From the cell containing the given text, extract its center point as [X, Y] coordinate. 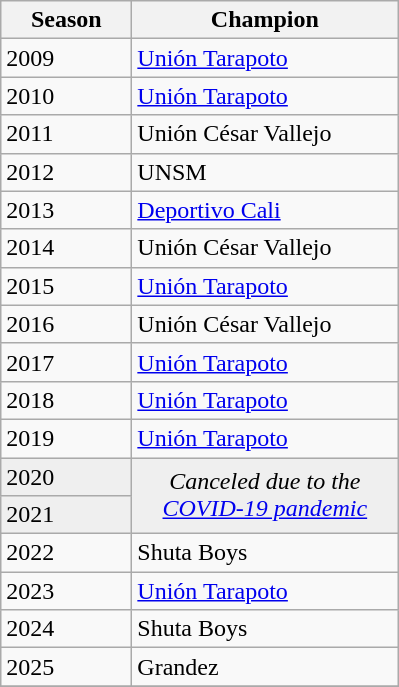
2010 [66, 96]
2016 [66, 324]
2012 [66, 172]
2019 [66, 438]
UNSM [265, 172]
2018 [66, 400]
Champion [265, 20]
Grandez [265, 667]
2024 [66, 629]
Deportivo Cali [265, 210]
Canceled due to the COVID-19 pandemic [265, 496]
2014 [66, 248]
2013 [66, 210]
2023 [66, 591]
2009 [66, 58]
2017 [66, 362]
2015 [66, 286]
2020 [66, 477]
Season [66, 20]
2022 [66, 553]
2025 [66, 667]
2021 [66, 515]
2011 [66, 134]
